Return (x, y) of the center of cell containing provided text 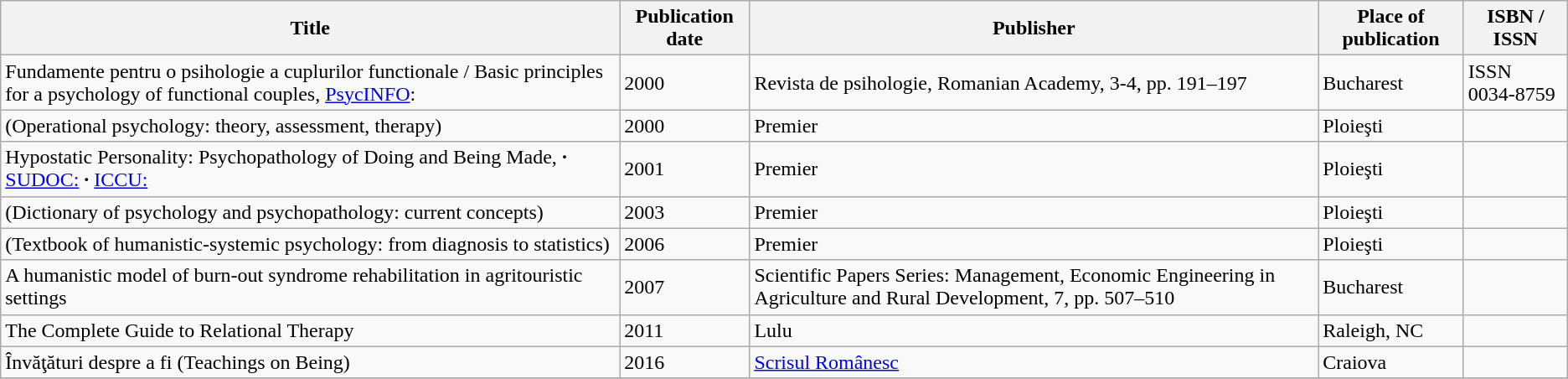
Scrisul Românesc (1034, 362)
(Operational psychology: theory, assessment, therapy) (310, 126)
Lulu (1034, 330)
Place of publication (1391, 29)
Publication date (685, 29)
Scientific Papers Series: Management, Economic Engineering in Agriculture and Rural Development, 7, pp. 507–510 (1034, 287)
ISSN 0034-8759 (1515, 82)
Title (310, 29)
Craiova (1391, 362)
2011 (685, 330)
2007 (685, 287)
ISBN / ISSN (1515, 29)
(Textbook of humanistic-systemic psychology: from diagnosis to statistics) (310, 244)
Raleigh, NC (1391, 330)
(Dictionary of psychology and psychopathology: current concepts) (310, 212)
A humanistic model of burn-out syndrome rehabilitation in agritouristic settings (310, 287)
The Complete Guide to Relational Therapy (310, 330)
2016 (685, 362)
Învăţături despre a fi (Teachings on Being) (310, 362)
Hypostatic Personality: Psychopathology of Doing and Being Made, · SUDOC: · ICCU: (310, 169)
Fundamente pentru o psihologie a cuplurilor functionale / Basic principles for a psychology of functional couples, PsycINFO: (310, 82)
Publisher (1034, 29)
2003 (685, 212)
Revista de psihologie, Romanian Academy, 3-4, pp. 191–197 (1034, 82)
2001 (685, 169)
2006 (685, 244)
